Return the (x, y) coordinate for the center point of the cell that contains the specified text.  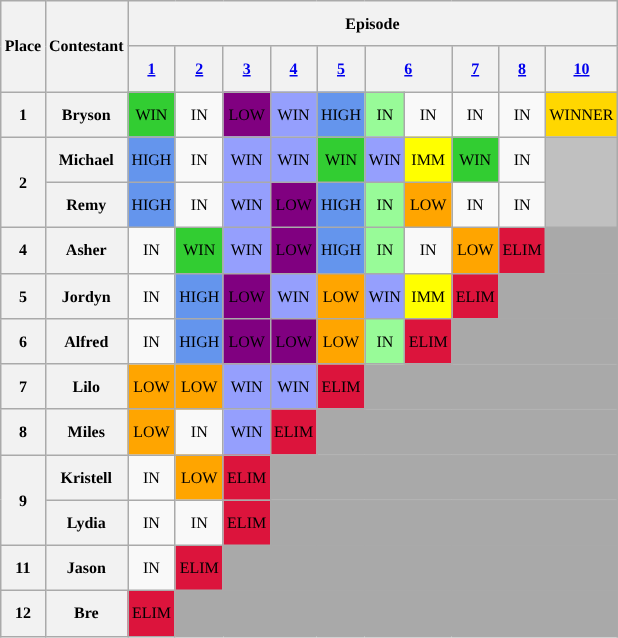
Michael (86, 160)
Lydia (86, 522)
Jordyn (86, 296)
Episode (373, 22)
Kristell (86, 476)
9 (23, 500)
Bryson (86, 114)
Remy (86, 204)
Bre (86, 612)
Lilo (86, 386)
12 (23, 612)
11 (23, 568)
10 (582, 68)
Asher (86, 250)
Alfred (86, 340)
3 (246, 68)
Place (23, 46)
Miles (86, 432)
Contestant (86, 46)
Jason (86, 568)
WINNER (582, 114)
